Determine the (X, Y) coordinate at the center of the cell enclosing the given text.  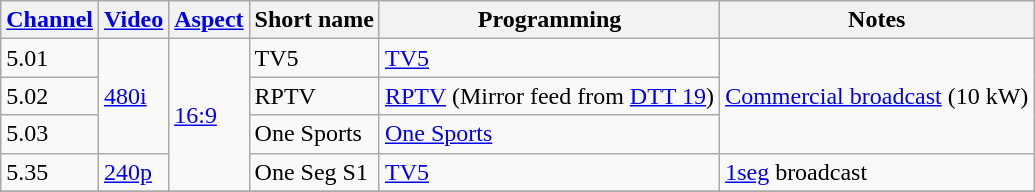
5.02 (50, 96)
240p (134, 172)
Commercial broadcast (10 kW) (877, 96)
Video (134, 20)
5.01 (50, 58)
16:9 (209, 115)
Aspect (209, 20)
RPTV (Mirror feed from DTT 19) (549, 96)
Notes (877, 20)
480i (134, 96)
Short name (314, 20)
Programming (549, 20)
Channel (50, 20)
5.35 (50, 172)
One Seg S1 (314, 172)
1seg broadcast (877, 172)
5.03 (50, 134)
RPTV (314, 96)
